Capture the cell that displays the provided text and extract its [X, Y] central coordinate. 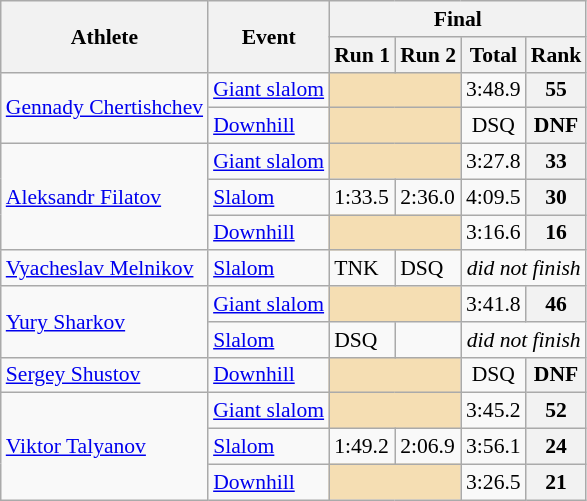
Rank [556, 55]
Total [494, 55]
Vyacheslav Melnikov [104, 269]
Sergey Shustov [104, 375]
Event [268, 36]
3:41.8 [494, 304]
1:49.2 [362, 447]
55 [556, 90]
Final [458, 19]
24 [556, 447]
Yury Sharkov [104, 322]
3:26.5 [494, 482]
16 [556, 233]
3:16.6 [494, 233]
52 [556, 411]
33 [556, 162]
Athlete [104, 36]
Run 2 [428, 55]
Viktor Talyanov [104, 446]
4:09.5 [494, 197]
1:33.5 [362, 197]
2:36.0 [428, 197]
Aleksandr Filatov [104, 198]
3:48.9 [494, 90]
TNK [362, 269]
46 [556, 304]
3:56.1 [494, 447]
3:45.2 [494, 411]
30 [556, 197]
2:06.9 [428, 447]
3:27.8 [494, 162]
Gennady Chertishchev [104, 108]
Run 1 [362, 55]
21 [556, 482]
